Identify which cell holds the provided text, then report its (X, Y) central coordinate. 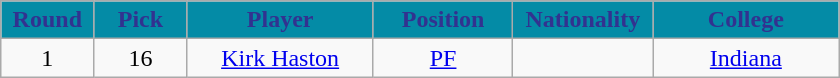
Nationality (583, 20)
Pick (140, 20)
Indiana (746, 58)
PF (443, 58)
Kirk Haston (280, 58)
1 (48, 58)
College (746, 20)
Position (443, 20)
16 (140, 58)
Player (280, 20)
Round (48, 20)
